Extract the [x, y] coordinate from the center of the cell holding the provided text.  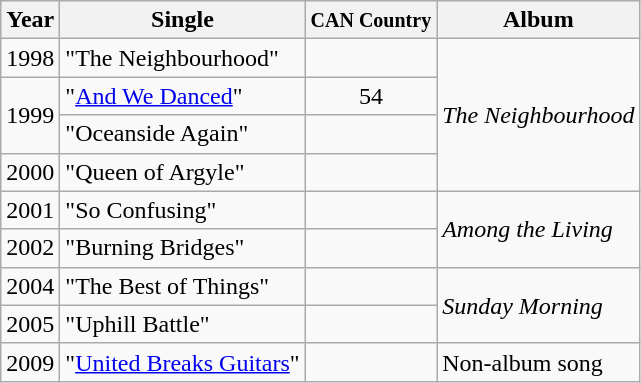
"United Breaks Guitars" [182, 362]
1998 [30, 58]
Among the Living [538, 229]
2004 [30, 286]
"And We Danced" [182, 96]
2002 [30, 248]
"Oceanside Again" [182, 134]
Single [182, 20]
The Neighbourhood [538, 115]
"The Neighbourhood" [182, 58]
2009 [30, 362]
Non-album song [538, 362]
"Queen of Argyle" [182, 172]
CAN Country [371, 20]
"The Best of Things" [182, 286]
54 [371, 96]
2005 [30, 324]
"Burning Bridges" [182, 248]
2000 [30, 172]
"Uphill Battle" [182, 324]
Album [538, 20]
1999 [30, 115]
Year [30, 20]
Sunday Morning [538, 305]
"So Confusing" [182, 210]
2001 [30, 210]
